Capture the cell that displays the provided text and extract its (X, Y) central coordinate. 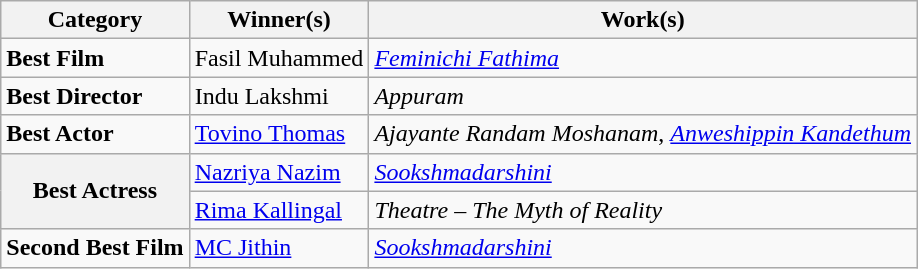
Category (95, 20)
Appuram (643, 96)
Best Actress (95, 191)
Tovino Thomas (279, 134)
Feminichi Fathima (643, 58)
Rima Kallingal (279, 210)
Best Director (95, 96)
Indu Lakshmi (279, 96)
Ajayante Randam Moshanam, Anweshippin Kandethum (643, 134)
Second Best Film (95, 248)
Best Actor (95, 134)
Fasil Muhammed (279, 58)
Winner(s) (279, 20)
MC Jithin (279, 248)
Theatre – The Myth of Reality (643, 210)
Work(s) (643, 20)
Nazriya Nazim (279, 172)
Best Film (95, 58)
